Output the (x, y) coordinate of the center of the cell containing the given text.  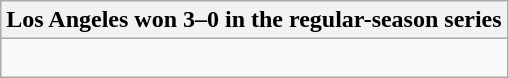
Los Angeles won 3–0 in the regular-season series (254, 20)
